Identify which cell holds the provided text, then report its [X, Y] central coordinate. 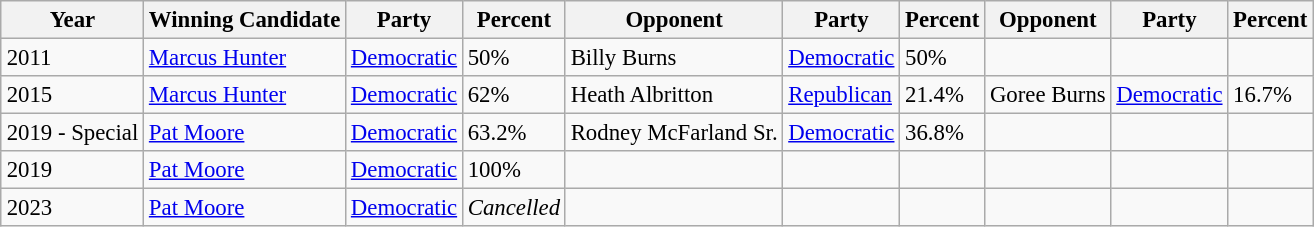
Cancelled [514, 208]
2023 [72, 208]
Republican [842, 95]
Rodney McFarland Sr. [674, 133]
Year [72, 20]
2011 [72, 57]
Winning Candidate [245, 20]
36.8% [942, 133]
62% [514, 95]
63.2% [514, 133]
2015 [72, 95]
16.7% [1270, 95]
Heath Albritton [674, 95]
2019 - Special [72, 133]
Billy Burns [674, 57]
2019 [72, 170]
21.4% [942, 95]
100% [514, 170]
Goree Burns [1048, 95]
